Detect which cell encompasses the target text, then output its [x, y] center coordinate. 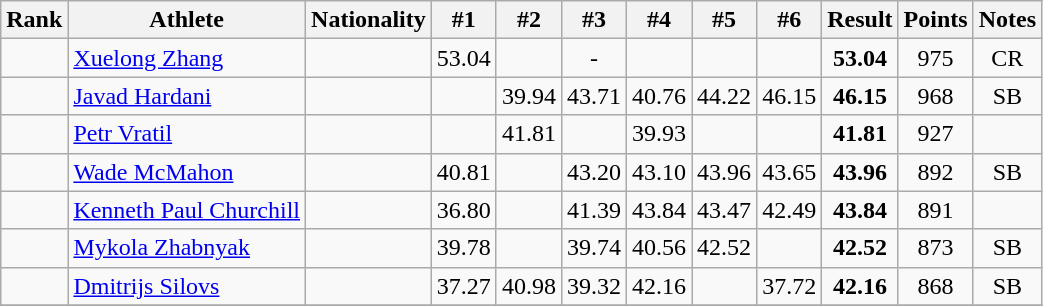
975 [936, 58]
Dmitrijs Silovs [187, 286]
#3 [594, 20]
Rank [34, 20]
Notes [1007, 20]
#2 [528, 20]
Javad Hardani [187, 96]
39.74 [594, 248]
Result [860, 20]
40.81 [464, 172]
40.98 [528, 286]
868 [936, 286]
Petr Vratil [187, 134]
37.72 [790, 286]
43.47 [724, 210]
- [594, 58]
40.76 [658, 96]
43.71 [594, 96]
927 [936, 134]
Kenneth Paul Churchill [187, 210]
39.93 [658, 134]
39.32 [594, 286]
42.49 [790, 210]
Mykola Zhabnyak [187, 248]
40.56 [658, 248]
#5 [724, 20]
43.10 [658, 172]
36.80 [464, 210]
44.22 [724, 96]
Nationality [369, 20]
#4 [658, 20]
891 [936, 210]
#1 [464, 20]
41.39 [594, 210]
39.94 [528, 96]
37.27 [464, 286]
Points [936, 20]
39.78 [464, 248]
892 [936, 172]
873 [936, 248]
Wade McMahon [187, 172]
968 [936, 96]
#6 [790, 20]
Athlete [187, 20]
43.20 [594, 172]
43.65 [790, 172]
Xuelong Zhang [187, 58]
CR [1007, 58]
